Return [X, Y] of the center of cell containing provided text 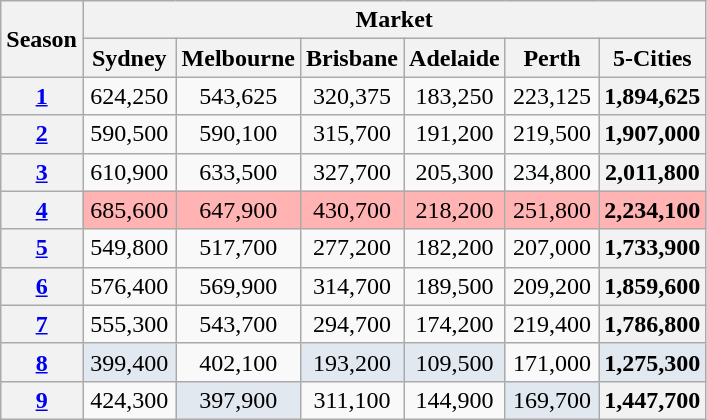
1,733,900 [652, 248]
Season [42, 39]
430,700 [352, 210]
1,786,800 [652, 324]
144,900 [455, 400]
5-Cities [652, 58]
171,000 [552, 362]
277,200 [352, 248]
517,700 [238, 248]
218,200 [455, 210]
109,500 [455, 362]
Melbourne [238, 58]
Sydney [129, 58]
402,100 [238, 362]
311,100 [352, 400]
219,500 [552, 134]
327,700 [352, 172]
2,234,100 [652, 210]
4 [42, 210]
315,700 [352, 134]
647,900 [238, 210]
397,900 [238, 400]
Brisbane [352, 58]
189,500 [455, 286]
1,859,600 [652, 286]
624,250 [129, 96]
5 [42, 248]
8 [42, 362]
555,300 [129, 324]
549,800 [129, 248]
424,300 [129, 400]
576,400 [129, 286]
399,400 [129, 362]
569,900 [238, 286]
7 [42, 324]
2 [42, 134]
1,275,300 [652, 362]
Adelaide [455, 58]
1 [42, 96]
9 [42, 400]
174,200 [455, 324]
Market [394, 20]
1,894,625 [652, 96]
6 [42, 286]
685,600 [129, 210]
590,500 [129, 134]
3 [42, 172]
Perth [552, 58]
314,700 [352, 286]
182,200 [455, 248]
234,800 [552, 172]
209,200 [552, 286]
2,011,800 [652, 172]
590,100 [238, 134]
183,250 [455, 96]
294,700 [352, 324]
169,700 [552, 400]
320,375 [352, 96]
219,400 [552, 324]
610,900 [129, 172]
193,200 [352, 362]
633,500 [238, 172]
207,000 [552, 248]
205,300 [455, 172]
251,800 [552, 210]
543,625 [238, 96]
223,125 [552, 96]
191,200 [455, 134]
1,907,000 [652, 134]
1,447,700 [652, 400]
543,700 [238, 324]
